Return (X, Y) of the center of cell containing provided text 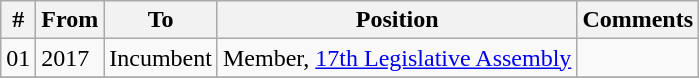
Position (396, 20)
Incumbent (161, 58)
# (18, 20)
To (161, 20)
Member, 17th Legislative Assembly (396, 58)
Comments (638, 20)
2017 (70, 58)
From (70, 20)
01 (18, 58)
